Output the [x, y] coordinate of the center of the cell containing the given text.  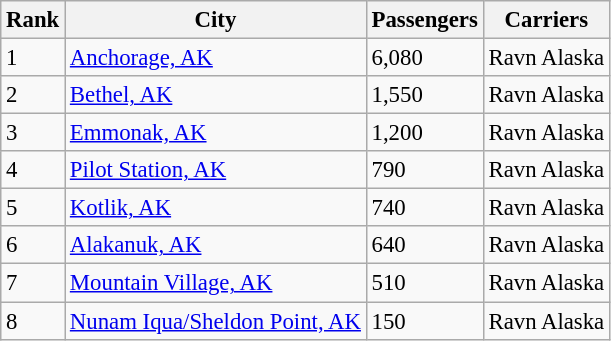
Passengers [424, 20]
740 [424, 208]
790 [424, 170]
Bethel, AK [216, 95]
Pilot Station, AK [216, 170]
Nunam Iqua/Sheldon Point, AK [216, 321]
Anchorage, AK [216, 58]
1 [33, 58]
3 [33, 133]
Alakanuk, AK [216, 245]
4 [33, 170]
6 [33, 245]
1,200 [424, 133]
Emmonak, AK [216, 133]
8 [33, 321]
Kotlik, AK [216, 208]
150 [424, 321]
7 [33, 283]
1,550 [424, 95]
Carriers [546, 20]
510 [424, 283]
640 [424, 245]
6,080 [424, 58]
City [216, 20]
Rank [33, 20]
5 [33, 208]
2 [33, 95]
Mountain Village, AK [216, 283]
